Return [X, Y] of the center of cell containing provided text 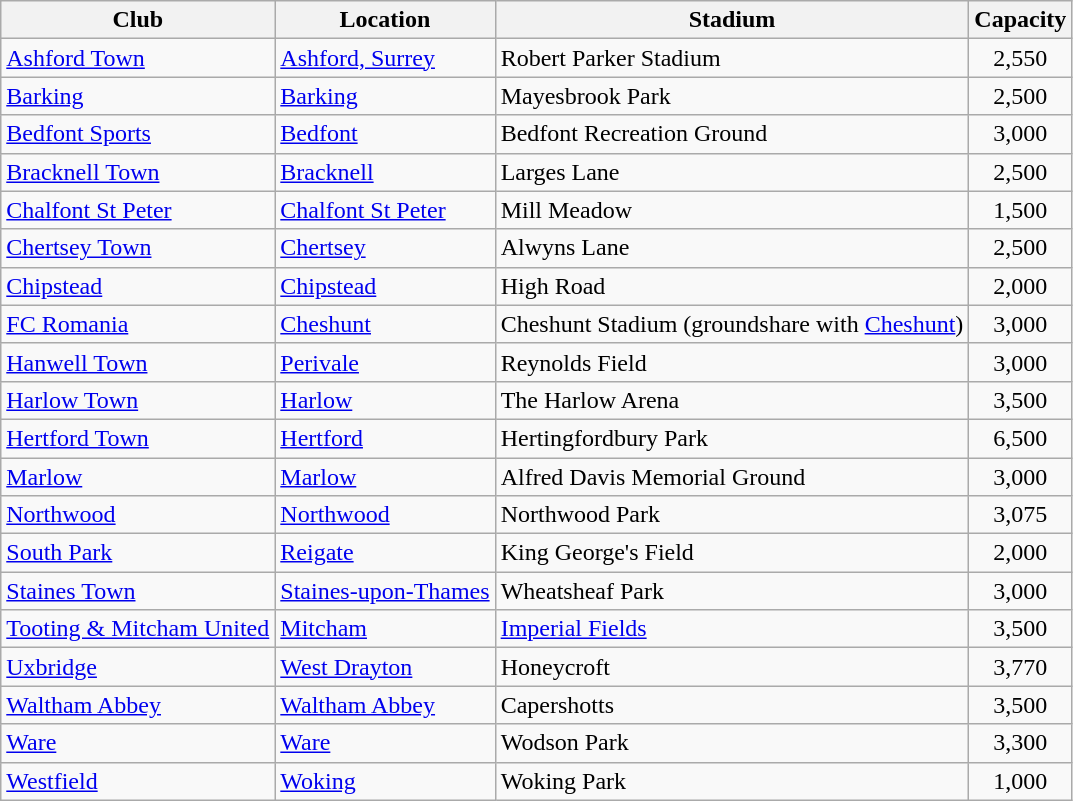
FC Romania [138, 324]
Bracknell Town [138, 172]
Tooting & Mitcham United [138, 629]
Mayesbrook Park [732, 96]
3,770 [1020, 667]
Harlow Town [138, 400]
West Drayton [385, 667]
Reynolds Field [732, 362]
Bedfont Sports [138, 134]
Chertsey [385, 248]
Imperial Fields [732, 629]
Perivale [385, 362]
Uxbridge [138, 667]
Wodson Park [732, 743]
Bedfont Recreation Ground [732, 134]
Mitcham [385, 629]
Robert Parker Stadium [732, 58]
Bedfont [385, 134]
2,550 [1020, 58]
Reigate [385, 553]
1,500 [1020, 210]
Hanwell Town [138, 362]
King George's Field [732, 553]
Northwood Park [732, 515]
Larges Lane [732, 172]
3,075 [1020, 515]
Bracknell [385, 172]
Hertford Town [138, 438]
Westfield [138, 781]
Ashford Town [138, 58]
Hertford [385, 438]
Wheatsheaf Park [732, 591]
Woking [385, 781]
Capershotts [732, 705]
South Park [138, 553]
Honeycroft [732, 667]
Cheshunt Stadium (groundshare with Cheshunt) [732, 324]
Mill Meadow [732, 210]
The Harlow Arena [732, 400]
Hertingfordbury Park [732, 438]
Alfred Davis Memorial Ground [732, 477]
Alwyns Lane [732, 248]
Harlow [385, 400]
Capacity [1020, 20]
Stadium [732, 20]
6,500 [1020, 438]
Cheshunt [385, 324]
Staines Town [138, 591]
High Road [732, 286]
Woking Park [732, 781]
Location [385, 20]
Staines-upon-Thames [385, 591]
Chertsey Town [138, 248]
Club [138, 20]
Ashford, Surrey [385, 58]
1,000 [1020, 781]
3,300 [1020, 743]
